Scan for the cell matching the given text and deliver its [X, Y] coordinate at center. 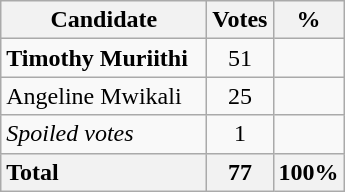
Spoiled votes [104, 134]
Candidate [104, 20]
Total [104, 172]
100% [308, 172]
1 [240, 134]
Angeline Mwikali [104, 96]
Timothy Muriithi [104, 58]
% [308, 20]
Votes [240, 20]
77 [240, 172]
25 [240, 96]
51 [240, 58]
